Search for the cell housing the specified text and yield its (X, Y) center coordinate. 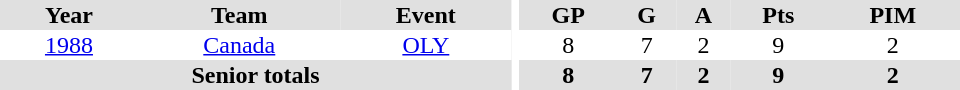
GP (568, 15)
OLY (426, 45)
A (704, 15)
Event (426, 15)
Pts (778, 15)
Senior totals (256, 75)
G (646, 15)
Year (69, 15)
1988 (69, 45)
PIM (893, 15)
Team (240, 15)
Canada (240, 45)
